Provide the [X, Y] coordinate of the cell's center where the given text is located.  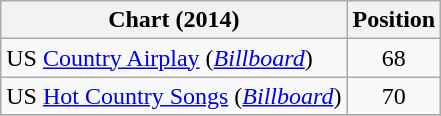
70 [394, 96]
68 [394, 58]
Chart (2014) [174, 20]
Position [394, 20]
US Country Airplay (Billboard) [174, 58]
US Hot Country Songs (Billboard) [174, 96]
